Extract the (X, Y) coordinate from the center of the cell holding the provided text.  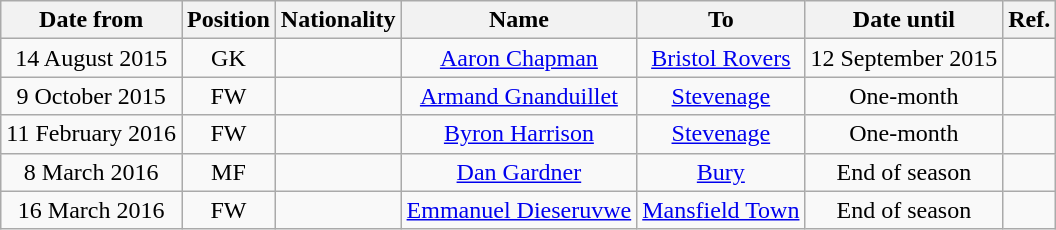
Nationality (338, 20)
Dan Gardner (519, 172)
Aaron Chapman (519, 58)
9 October 2015 (92, 96)
Position (229, 20)
Byron Harrison (519, 134)
Bristol Rovers (721, 58)
Armand Gnanduillet (519, 96)
MF (229, 172)
16 March 2016 (92, 210)
Ref. (1030, 20)
To (721, 20)
12 September 2015 (904, 58)
Name (519, 20)
14 August 2015 (92, 58)
11 February 2016 (92, 134)
Mansfield Town (721, 210)
Bury (721, 172)
Emmanuel Dieseruvwe (519, 210)
Date from (92, 20)
GK (229, 58)
Date until (904, 20)
8 March 2016 (92, 172)
